Provide the [x, y] coordinate of the cell's center where the given text is located.  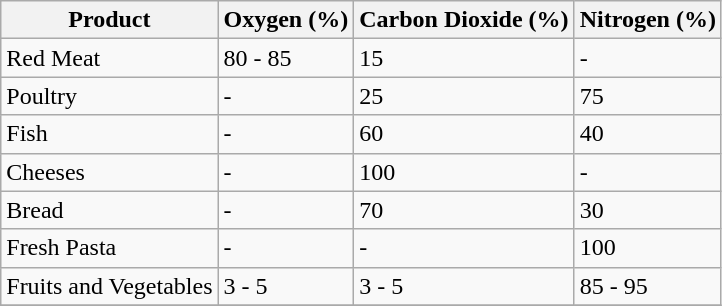
Product [110, 20]
30 [648, 210]
Fresh Pasta [110, 248]
Red Meat [110, 58]
Poultry [110, 96]
85 - 95 [648, 286]
15 [464, 58]
Carbon Dioxide (%) [464, 20]
60 [464, 134]
25 [464, 96]
Oxygen (%) [286, 20]
40 [648, 134]
Cheeses [110, 172]
Bread [110, 210]
75 [648, 96]
Fish [110, 134]
80 - 85 [286, 58]
70 [464, 210]
Nitrogen (%) [648, 20]
Fruits and Vegetables [110, 286]
